Identify which cell holds the provided text, then report its [x, y] central coordinate. 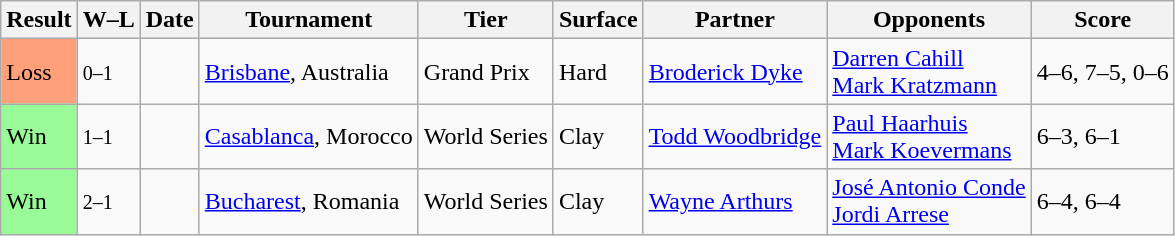
Opponents [929, 20]
Tier [486, 20]
0–1 [108, 72]
Grand Prix [486, 72]
Wayne Arthurs [735, 202]
Date [170, 20]
Paul Haarhuis Mark Koevermans [929, 136]
Broderick Dyke [735, 72]
4–6, 7–5, 0–6 [1102, 72]
6–3, 6–1 [1102, 136]
Brisbane, Australia [308, 72]
Tournament [308, 20]
Bucharest, Romania [308, 202]
Partner [735, 20]
Surface [598, 20]
6–4, 6–4 [1102, 202]
Hard [598, 72]
José Antonio Conde Jordi Arrese [929, 202]
Score [1102, 20]
2–1 [108, 202]
Loss [39, 72]
Result [39, 20]
1–1 [108, 136]
Todd Woodbridge [735, 136]
Casablanca, Morocco [308, 136]
W–L [108, 20]
Darren Cahill Mark Kratzmann [929, 72]
